Return the (x, y) coordinate for the center point of the cell that contains the specified text.  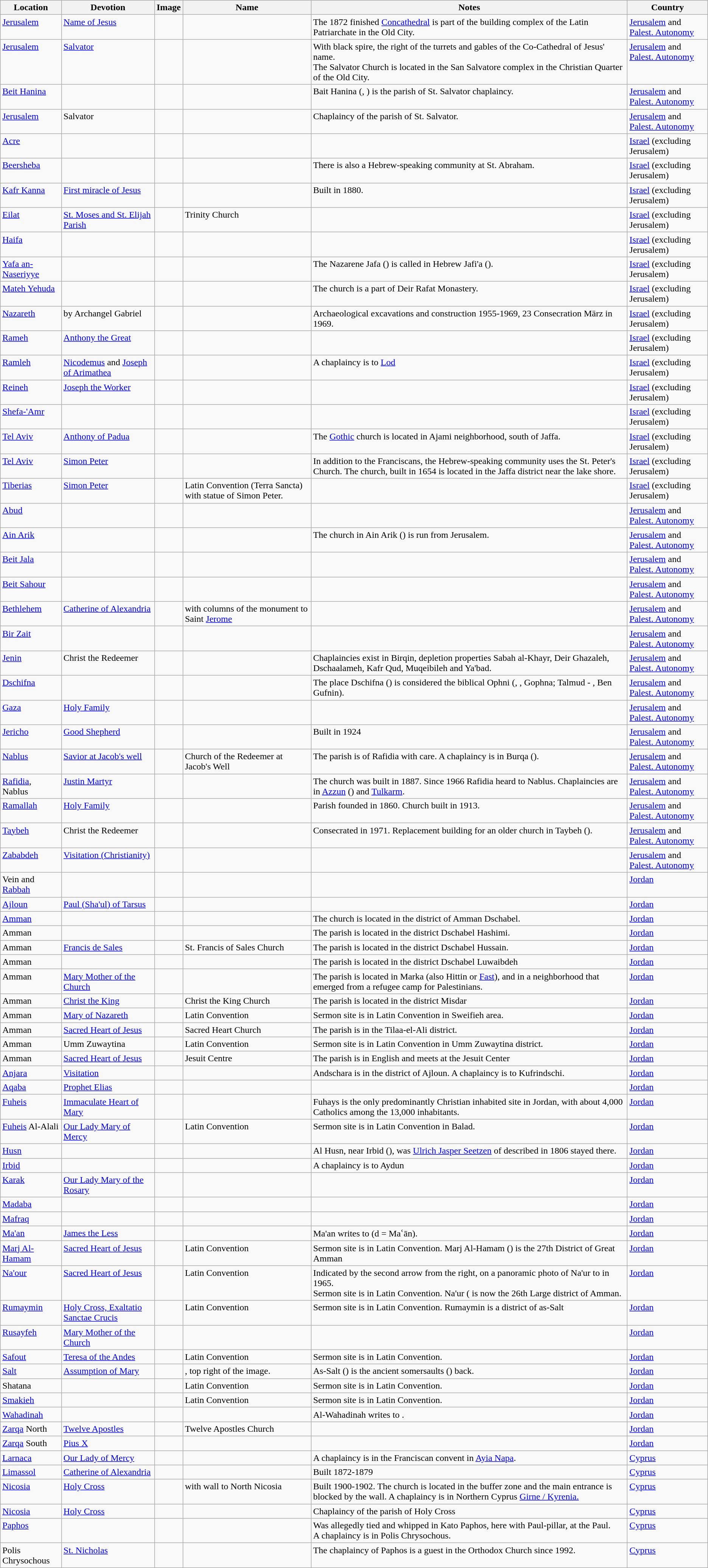
As-Salt () is the ancient somersaults () back. (469, 1371)
Immaculate Heart of Mary (108, 1107)
A chaplaincy is to Aydun (469, 1165)
Beersheba (31, 170)
There is also a Hebrew-speaking community at St. Abraham. (469, 170)
Latin Convention (Terra Sancta) with statue of Simon Peter. (247, 490)
Na'our (31, 1283)
Our Lady Mary of the Rosary (108, 1185)
Gaza (31, 712)
Savior at Jacob's well (108, 761)
The parish is located in Marka (also Hittin or Fast), and in a neighborhood that emerged from a refugee camp for Palestinians. (469, 981)
Country (668, 8)
Rumaymin (31, 1313)
Karak (31, 1185)
Was allegedly tied and whipped in Kato Paphos, here with Paul-pillar, at the Paul.A chaplaincy is in Polis Chrysochous. (469, 1531)
Tiberias (31, 490)
The Nazarene Jafa () is called in Hebrew Jafi'a (). (469, 269)
, top right of the image. (247, 1371)
Nicodemus and Joseph of Arimathea (108, 368)
Salt (31, 1371)
The chaplaincy of Paphos is a guest in the Orthodox Church since 1992. (469, 1556)
Umm Zuwaytina (108, 1044)
Fuhays is the only predominantly Christian inhabited site in Jordan, with about 4,000 Catholics among the 13,000 inhabitants. (469, 1107)
The place Dschifna () is considered the biblical Ophni (, , Gophna; Talmud - , Ben Gufnin). (469, 687)
Al Husn, near Irbid (), was Ulrich Jasper Seetzen of described in 1806 stayed there. (469, 1151)
Church of the Redeemer at Jacob's Well (247, 761)
with columns of the monument to Saint Jerome (247, 614)
The church is a part of Deir Rafat Monastery. (469, 294)
Our Lady of Mercy (108, 1457)
Good Shepherd (108, 737)
Mateh Yehuda (31, 294)
Pius X (108, 1443)
Sermon site is in Latin Convention in Sweifieh area. (469, 1015)
St. Francis of Sales Church (247, 947)
Anjara (31, 1073)
Jenin (31, 663)
The parish is located in the district Dschabel Hashimi. (469, 933)
Shefa-'Amr (31, 417)
Twelve Apostles Church (247, 1429)
Paphos (31, 1531)
Devotion (108, 8)
Rameh (31, 343)
Anthony of Padua (108, 441)
Consecrated in 1971. Replacement building for an older church in Taybeh (). (469, 836)
The parish is in English and meets at the Jesuit Center (469, 1059)
Bait Hanina (, ) is the parish of St. Salvator chaplaincy. (469, 97)
Zarqa North (31, 1429)
Sermon site is in Latin Convention. Rumaymin is a district of as-Salt (469, 1313)
Bethlehem (31, 614)
Paul (Sha'ul) of Tarsus (108, 904)
Beit Jala (31, 565)
Location (31, 8)
Built in 1880. (469, 195)
Notes (469, 8)
Prophet Elias (108, 1087)
A chaplaincy is to Lod (469, 368)
with wall to North Nicosia (247, 1492)
Madaba (31, 1204)
Ma'an (31, 1233)
The Gothic church is located in Ajami neighborhood, south of Jaffa. (469, 441)
Vein and Rabbah (31, 885)
First miracle of Jesus (108, 195)
Teresa of the Andes (108, 1357)
Limassol (31, 1472)
Trinity Church (247, 220)
Ma'an writes to (d = Maʿān). (469, 1233)
St. Moses and St. Elijah Parish (108, 220)
Joseph the Worker (108, 392)
Beit Sahour (31, 589)
Name (247, 8)
The 1872 finished Concathedral is part of the building complex of the Latin Patriarchate in the Old City. (469, 27)
Jesuit Centre (247, 1059)
Ramleh (31, 368)
Built in 1924 (469, 737)
The church in Ain Arik () is run from Jerusalem. (469, 540)
Eilat (31, 220)
Mafraq (31, 1219)
Visitation (108, 1073)
Image (169, 8)
Archaeological excavations and construction 1955-1969, 23 Consecration März in 1969. (469, 318)
A chaplaincy is in the Franciscan convent in Ayia Napa. (469, 1457)
The church is located in the district of Amman Dschabel. (469, 919)
by Archangel Gabriel (108, 318)
Mary of Nazareth (108, 1015)
Nablus (31, 761)
Bir Zait (31, 638)
James the Less (108, 1233)
Chaplaincy of the parish of Holy Cross (469, 1511)
Ajloun (31, 904)
Christ the King Church (247, 1001)
St. Nicholas (108, 1556)
Al-Wahadinah writes to . (469, 1414)
The parish is located in the district Dschabel Luwaibdeh (469, 962)
Irbid (31, 1165)
Shatana (31, 1386)
The parish is in the Tilaa-el-Ali district. (469, 1030)
Sermon site is in Latin Convention in Umm Zuwaytina district. (469, 1044)
Ain Arik (31, 540)
Rusayfeh (31, 1338)
Yafa an-Naseriyye (31, 269)
Haifa (31, 244)
Aqaba (31, 1087)
The church was built in 1887. Since 1966 Rafidia heard to Nablus. Chaplaincies are in Azzun () and Tulkarm. (469, 786)
Andschara is in the district of Ajloun. A chaplaincy is to Kufrindschi. (469, 1073)
Husn (31, 1151)
Our Lady Mary of Mercy (108, 1132)
Fuheis Al-Alali (31, 1132)
Christ the King (108, 1001)
Rafidia, Nablus (31, 786)
Sacred Heart Church (247, 1030)
Safout (31, 1357)
Kafr Kanna (31, 195)
Assumption of Mary (108, 1371)
Dschifna (31, 687)
Reineh (31, 392)
Abud (31, 515)
Twelve Apostles (108, 1429)
Acre (31, 146)
The parish is of Rafidia with care. A chaplaincy is in Burqa (). (469, 761)
Wahadinah (31, 1414)
Jericho (31, 737)
Chaplaincy of the parish of St. Salvator. (469, 121)
Holy Cross, Exaltatio Sanctae Crucis (108, 1313)
Nazareth (31, 318)
The parish is located in the district Misdar (469, 1001)
Marj Al-Hamam (31, 1253)
Anthony the Great (108, 343)
Name of Jesus (108, 27)
Justin Martyr (108, 786)
Francis de Sales (108, 947)
Ramallah (31, 811)
Built 1872-1879 (469, 1472)
Zababdeh (31, 860)
Parish founded in 1860. Church built in 1913. (469, 811)
The parish is located in the district Dschabel Hussain. (469, 947)
Chaplaincies exist in Birqin, depletion properties Sabah al-Khayr, Deir Ghazaleh, Dschaalameh, Kafr Qud, Muqeibileh and Ya'bad. (469, 663)
Sermon site is in Latin Convention. Marj Al-Hamam () is the 27th District of Great Amman (469, 1253)
Fuheis (31, 1107)
Beit Hanina (31, 97)
Smakieh (31, 1400)
Taybeh (31, 836)
Larnaca (31, 1457)
Zarqa South (31, 1443)
Polis Chrysochous (31, 1556)
Sermon site is in Latin Convention in Balad. (469, 1132)
Visitation (Christianity) (108, 860)
